Provide the (x, y) coordinate of the cell's center where the given text is located.  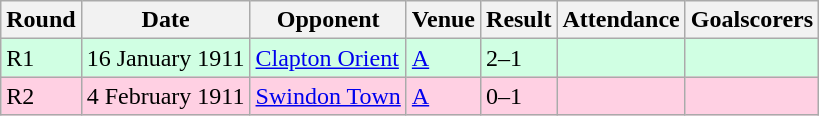
Opponent (328, 20)
4 February 1911 (166, 96)
Venue (443, 20)
R2 (41, 96)
16 January 1911 (166, 58)
Goalscorers (752, 20)
Attendance (621, 20)
Swindon Town (328, 96)
R1 (41, 58)
Date (166, 20)
Round (41, 20)
Result (519, 20)
0–1 (519, 96)
Clapton Orient (328, 58)
2–1 (519, 58)
